Capture the cell that displays the provided text and extract its [x, y] central coordinate. 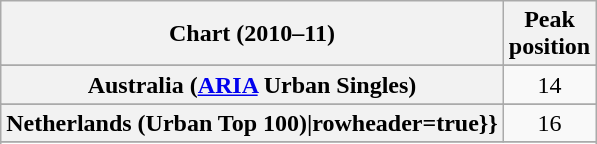
16 [549, 123]
Chart (2010–11) [252, 34]
14 [549, 85]
Peakposition [549, 34]
Australia (ARIA Urban Singles) [252, 85]
Netherlands (Urban Top 100)|rowheader=true}} [252, 123]
